Locate the cell with the specified text and output its (X, Y) center coordinate. 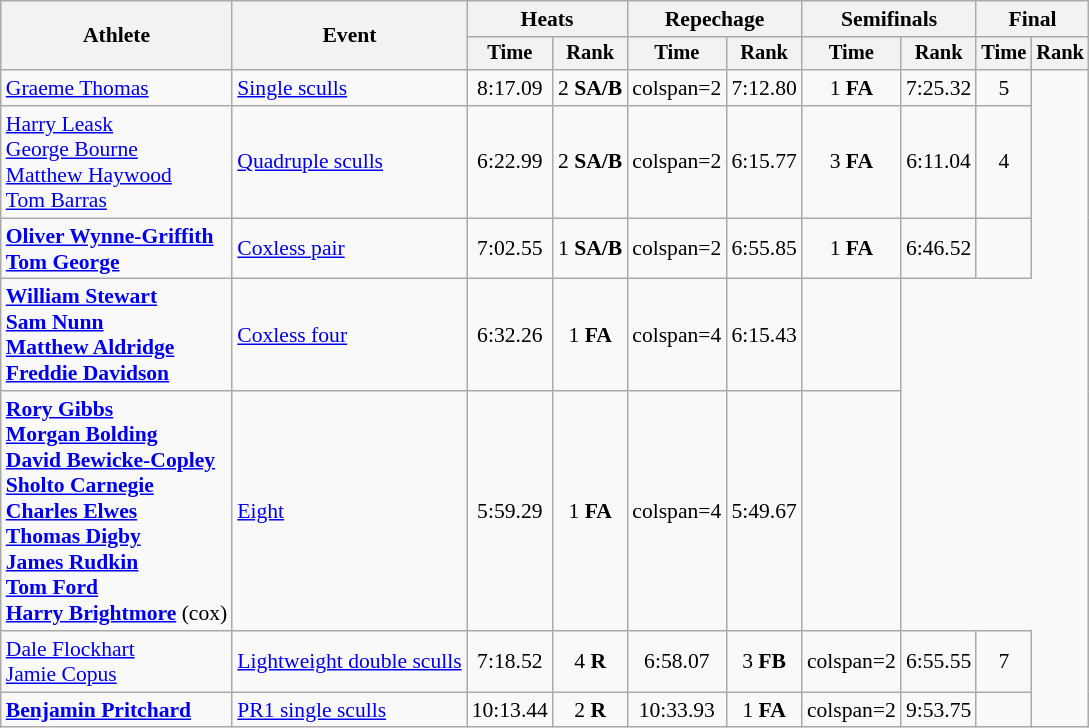
Eight (349, 511)
Athlete (117, 36)
4 (1004, 162)
6:58.07 (676, 662)
Final (1032, 19)
4 R (590, 662)
Quadruple sculls (349, 162)
6:55.55 (938, 662)
8:17.09 (510, 88)
Repechage (714, 19)
Oliver Wynne-GriffithTom George (117, 248)
Benjamin Pritchard (117, 710)
Rory GibbsMorgan BoldingDavid Bewicke-CopleySholto CarnegieCharles ElwesThomas DigbyJames RudkinTom FordHarry Brightmore (cox) (117, 511)
7 (1004, 662)
Semifinals (890, 19)
PR1 single sculls (349, 710)
Graeme Thomas (117, 88)
5 (1004, 88)
7:25.32 (938, 88)
Harry LeaskGeorge BourneMatthew HaywoodTom Barras (117, 162)
6:15.43 (764, 335)
6:11.04 (938, 162)
Heats (548, 19)
6:55.85 (764, 248)
Coxless pair (349, 248)
5:49.67 (764, 511)
6:15.77 (764, 162)
7:12.80 (764, 88)
1 SA/B (590, 248)
2 R (590, 710)
9:53.75 (938, 710)
Event (349, 36)
6:22.99 (510, 162)
7:02.55 (510, 248)
3 FA (852, 162)
10:33.93 (676, 710)
Lightweight double sculls (349, 662)
6:46.52 (938, 248)
3 FB (764, 662)
Single sculls (349, 88)
Dale FlockhartJamie Copus (117, 662)
William StewartSam NunnMatthew AldridgeFreddie Davidson (117, 335)
Coxless four (349, 335)
10:13.44 (510, 710)
7:18.52 (510, 662)
5:59.29 (510, 511)
6:32.26 (510, 335)
